Determine the [X, Y] coordinate at the center of the cell enclosing the given text.  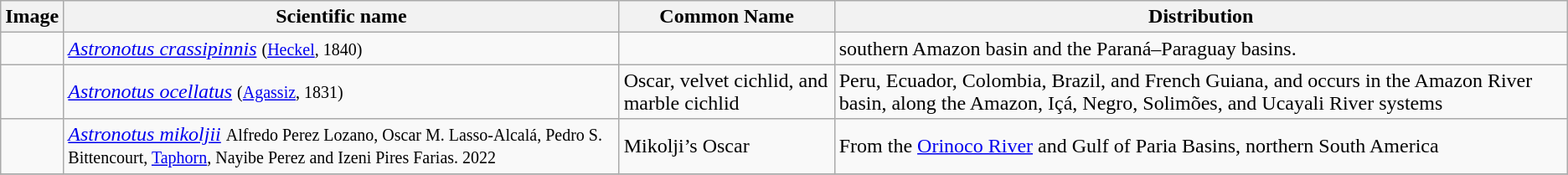
Distribution [1201, 17]
southern Amazon basin and the Paraná–Paraguay basins. [1201, 49]
Image [32, 17]
Scientific name [342, 17]
Astronotus mikoljii Alfredo Perez Lozano, Oscar M. Lasso-Alcalá, Pedro S. Bittencourt, Taphorn, Nayibe Perez and Izeni Pires Farias. 2022 [342, 146]
Oscar, velvet cichlid, and marble cichlid [727, 92]
Astronotus ocellatus (Agassiz, 1831) [342, 92]
Astronotus crassipinnis (Heckel, 1840) [342, 49]
Mikolji’s Oscar [727, 146]
Common Name [727, 17]
From the Orinoco River and Gulf of Paria Basins, northern South America [1201, 146]
